Extract the (x, y) coordinate from the center of the cell holding the provided text.  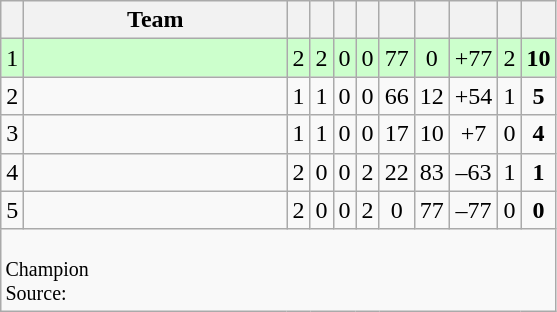
22 (396, 172)
+7 (474, 134)
3 (12, 134)
–77 (474, 210)
17 (396, 134)
Champion Source: (278, 270)
+77 (474, 58)
Team (156, 20)
+54 (474, 96)
66 (396, 96)
–63 (474, 172)
12 (432, 96)
83 (432, 172)
